Capture the cell that displays the provided text and extract its (X, Y) central coordinate. 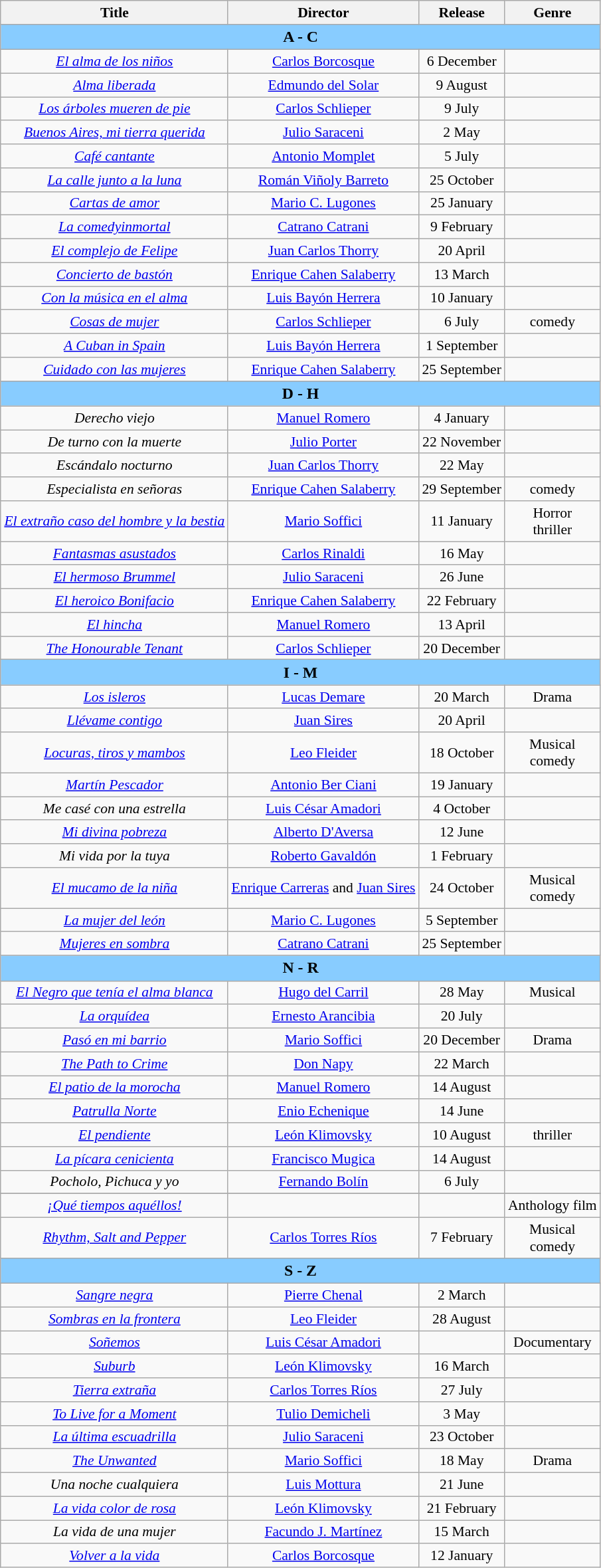
Cosas de mujer (114, 322)
7 February (461, 1238)
El hincha (114, 625)
10 January (461, 298)
A - C (300, 37)
Román Viñoly Barreto (323, 180)
Patrulla Norte (114, 1112)
Tulio Demicheli (323, 1414)
La vida color de rosa (114, 1508)
Soñemos (114, 1343)
Alma liberada (114, 85)
Carlos Rinaldi (323, 553)
16 May (461, 553)
25 January (461, 203)
10 August (461, 1135)
Alberto D'Aversa (323, 833)
Documentary (553, 1343)
El mucamo de la niña (114, 888)
Julio Porter (323, 442)
Llévame contigo (114, 721)
To Live for a Moment (114, 1414)
¡Qué tiempos aquéllos! (114, 1206)
28 August (461, 1319)
22 February (461, 601)
18 May (461, 1461)
The Honourable Tenant (114, 648)
Francisco Mugica (323, 1159)
El heroico Bonifacio (114, 601)
3 May (461, 1414)
4 October (461, 809)
15 March (461, 1532)
27 July (461, 1390)
S - Z (300, 1271)
Suburb (114, 1367)
Cuidado con las mujeres (114, 369)
Ernesto Arancibia (323, 1017)
Una noche cualquiera (114, 1485)
Roberto Gavaldón (323, 856)
El complejo de Felipe (114, 251)
Derecho viejo (114, 418)
Buenos Aires, mi tierra querida (114, 133)
La orquídea (114, 1017)
thriller (553, 1135)
5 July (461, 156)
Sangre negra (114, 1296)
18 October (461, 752)
Hugo del Carril (323, 993)
La vida de una mujer (114, 1532)
13 April (461, 625)
La mujer del león (114, 920)
Juan Sires (323, 721)
The Path to Crime (114, 1064)
20 March (461, 697)
Martín Pescador (114, 785)
20 July (461, 1017)
Don Napy (323, 1064)
4 January (461, 418)
24 October (461, 888)
Con la música en el alma (114, 298)
Mi vida por la tuya (114, 856)
Enrique Carreras and Juan Sires (323, 888)
9 August (461, 85)
Cartas de amor (114, 203)
Fernando Bolín (323, 1182)
El alma de los niños (114, 62)
29 September (461, 489)
9 July (461, 109)
N - R (300, 968)
21 February (461, 1508)
28 May (461, 993)
12 January (461, 1556)
21 June (461, 1485)
Director (323, 13)
Pierre Chenal (323, 1296)
Enio Echenique (323, 1112)
Lucas Demare (323, 697)
9 February (461, 227)
23 October (461, 1437)
14 June (461, 1112)
Tierra extraña (114, 1390)
2 March (461, 1296)
Luis Mottura (323, 1485)
Pasó en mi barrio (114, 1040)
Rhythm, Salt and Pepper (114, 1238)
De turno con la muerte (114, 442)
13 March (461, 274)
Antonio Momplet (323, 156)
Genre (553, 13)
Volver a la vida (114, 1556)
Facundo J. Martínez (323, 1532)
Antonio Ber Ciani (323, 785)
22 November (461, 442)
1 February (461, 856)
Anthology film (553, 1206)
Me casé con una estrella (114, 809)
2 May (461, 133)
19 January (461, 785)
Release (461, 13)
Locuras, tiros y mambos (114, 752)
El Negro que tenía el alma blanca (114, 993)
A Cuban in Spain (114, 345)
La calle junto a la luna (114, 180)
Sombras en la frontera (114, 1319)
1 September (461, 345)
Escándalo nocturno (114, 466)
Fantasmas asustados (114, 553)
6 December (461, 62)
Pocholo, Pichuca y yo (114, 1182)
La última escuadrilla (114, 1437)
El hermoso Brummel (114, 577)
Mujeres en sombra (114, 944)
I - M (300, 672)
La comedyinmortal (114, 227)
26 June (461, 577)
D - H (300, 393)
Mi divina pobreza (114, 833)
11 January (461, 521)
La pícara cenicienta (114, 1159)
El patio de la morocha (114, 1088)
Musical (553, 993)
22 May (461, 466)
Edmundo del Solar (323, 85)
The Unwanted (114, 1461)
Los árboles mueren de pie (114, 109)
Title (114, 13)
12 June (461, 833)
Los isleros (114, 697)
Concierto de bastón (114, 274)
El pendiente (114, 1135)
25 October (461, 180)
22 March (461, 1064)
16 March (461, 1367)
Horrorthriller (553, 521)
El extraño caso del hombre y la bestia (114, 521)
Especialista en señoras (114, 489)
5 September (461, 920)
Café cantante (114, 156)
